Extract the [X, Y] coordinate from the center of the cell holding the provided text.  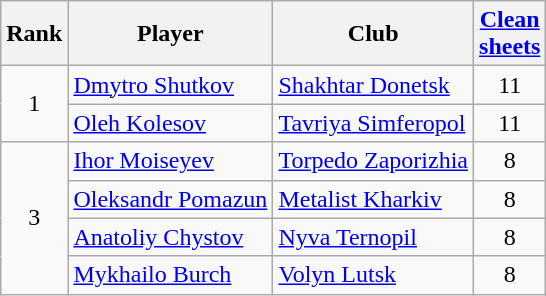
Mykhailo Burch [170, 275]
Metalist Kharkiv [374, 199]
Tavriya Simferopol [374, 123]
Oleksandr Pomazun [170, 199]
Anatoliy Chystov [170, 237]
Torpedo Zaporizhia [374, 161]
1 [34, 104]
Dmytro Shutkov [170, 85]
Nyva Ternopil [374, 237]
Volyn Lutsk [374, 275]
3 [34, 218]
Club [374, 34]
Cleansheets [510, 34]
Oleh Kolesov [170, 123]
Ihor Moiseyev [170, 161]
Shakhtar Donetsk [374, 85]
Rank [34, 34]
Player [170, 34]
